From the cell containing the given text, extract its center point as (X, Y) coordinate. 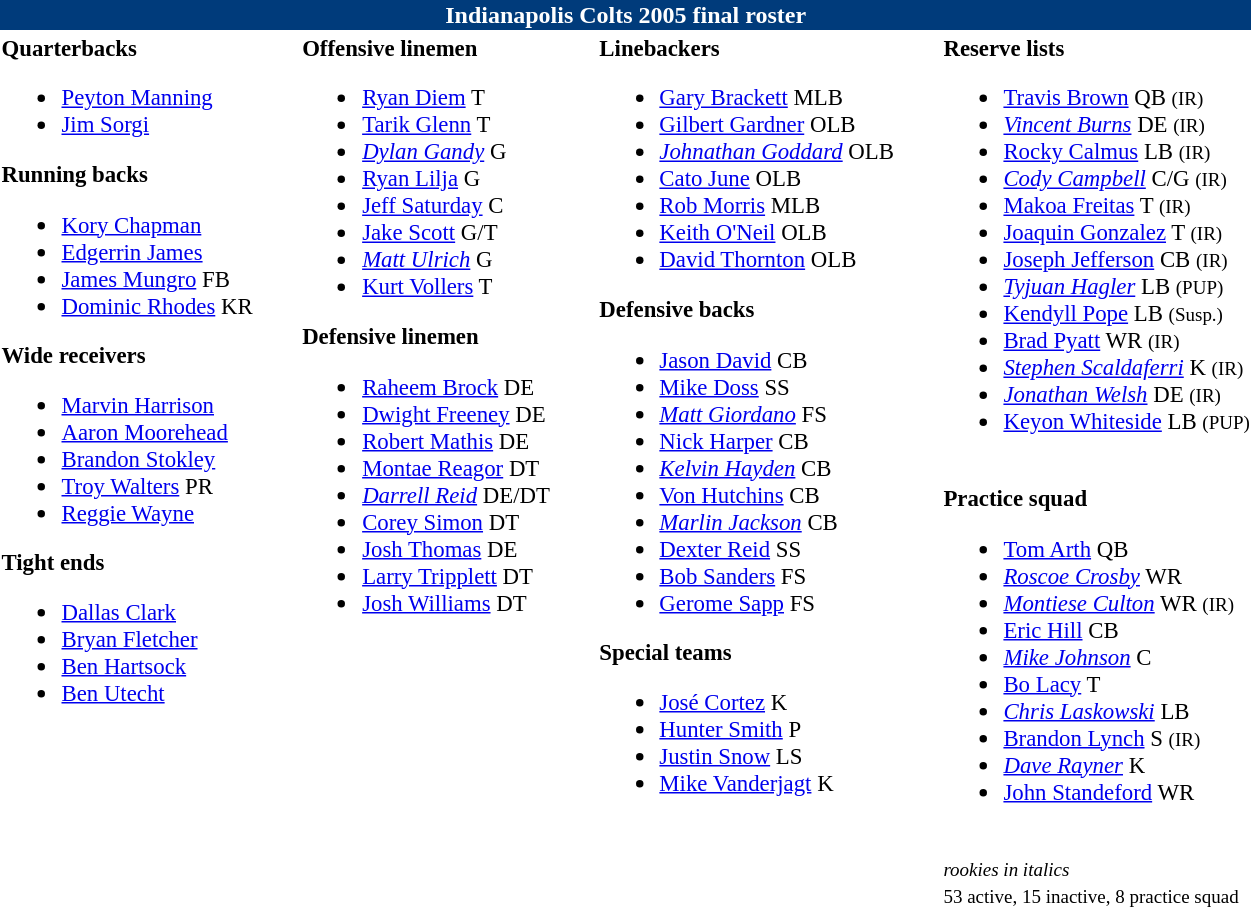
Indianapolis Colts 2005 final roster (626, 15)
